Return the (x, y) coordinate for the center point of the cell that contains the specified text.  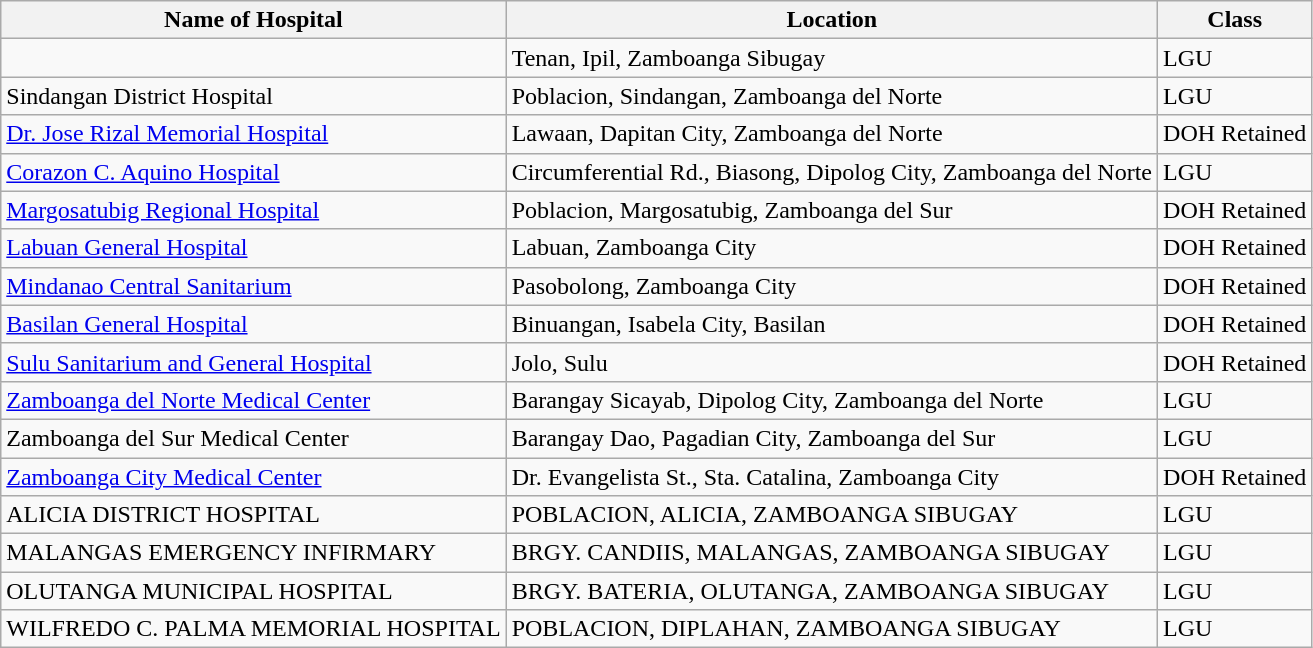
Binuangan, Isabela City, Basilan (832, 324)
Zamboanga del Norte Medical Center (254, 400)
Zamboanga City Medical Center (254, 477)
Name of Hospital (254, 20)
WILFREDO C. PALMA MEMORIAL HOSPITAL (254, 629)
Sulu Sanitarium and General Hospital (254, 362)
Sindangan District Hospital (254, 96)
Corazon C. Aquino Hospital (254, 172)
BRGY. BATERIA, OLUTANGA, ZAMBOANGA SIBUGAY (832, 591)
Jolo, Sulu (832, 362)
Location (832, 20)
Barangay Sicayab, Dipolog City, Zamboanga del Norte (832, 400)
Class (1235, 20)
Dr. Jose Rizal Memorial Hospital (254, 134)
Poblacion, Sindangan, Zamboanga del Norte (832, 96)
Tenan, Ipil, Zamboanga Sibugay (832, 58)
Margosatubig Regional Hospital (254, 210)
Poblacion, Margosatubig, Zamboanga del Sur (832, 210)
POBLACION, ALICIA, ZAMBOANGA SIBUGAY (832, 515)
Pasobolong, Zamboanga City (832, 286)
OLUTANGA MUNICIPAL HOSPITAL (254, 591)
MALANGAS EMERGENCY INFIRMARY (254, 553)
Circumferential Rd., Biasong, Dipolog City, Zamboanga del Norte (832, 172)
Dr. Evangelista St., Sta. Catalina, Zamboanga City (832, 477)
Labuan, Zamboanga City (832, 248)
POBLACION, DIPLAHAN, ZAMBOANGA SIBUGAY (832, 629)
Labuan General Hospital (254, 248)
Mindanao Central Sanitarium (254, 286)
Zamboanga del Sur Medical Center (254, 438)
Barangay Dao, Pagadian City, Zamboanga del Sur (832, 438)
Basilan General Hospital (254, 324)
Lawaan, Dapitan City, Zamboanga del Norte (832, 134)
BRGY. CANDIIS, MALANGAS, ZAMBOANGA SIBUGAY (832, 553)
ALICIA DISTRICT HOSPITAL (254, 515)
